For the text-containing cell, return its midpoint in [x, y] coordinate format. 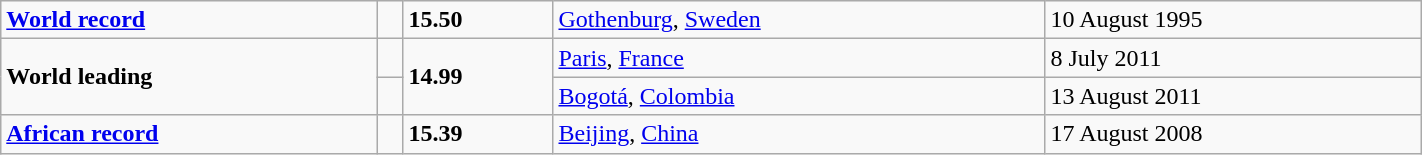
14.99 [478, 77]
Paris, France [799, 58]
Bogotá, Colombia [799, 96]
Gothenburg, Sweden [799, 20]
African record [190, 134]
8 July 2011 [1233, 58]
17 August 2008 [1233, 134]
13 August 2011 [1233, 96]
10 August 1995 [1233, 20]
World leading [190, 77]
15.50 [478, 20]
Beijing, China [799, 134]
World record [190, 20]
15.39 [478, 134]
